Provide the [X, Y] coordinate of the cell's center where the given text is located.  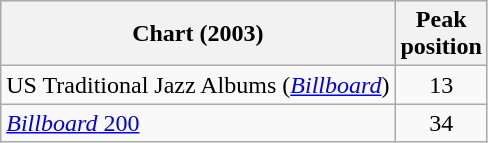
US Traditional Jazz Albums (Billboard) [198, 85]
Billboard 200 [198, 123]
34 [441, 123]
Chart (2003) [198, 34]
Peakposition [441, 34]
13 [441, 85]
